Capture the cell that displays the provided text and extract its (X, Y) central coordinate. 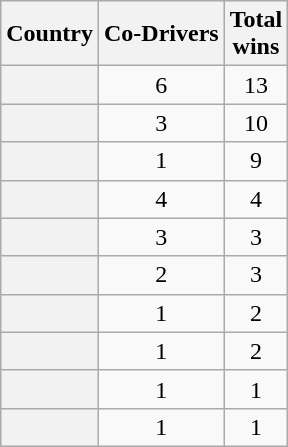
6 (161, 85)
Co-Drivers (161, 34)
Country (50, 34)
Total wins (256, 34)
13 (256, 85)
9 (256, 161)
10 (256, 123)
